Return the [X, Y] coordinate for the center point of the cell that contains the specified text.  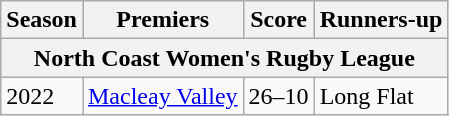
Long Flat [381, 96]
Score [278, 20]
North Coast Women's Rugby League [224, 58]
Season [42, 20]
2022 [42, 96]
Macleay Valley [162, 96]
Runners-up [381, 20]
Premiers [162, 20]
26–10 [278, 96]
